Identify which cell holds the provided text, then report its (x, y) central coordinate. 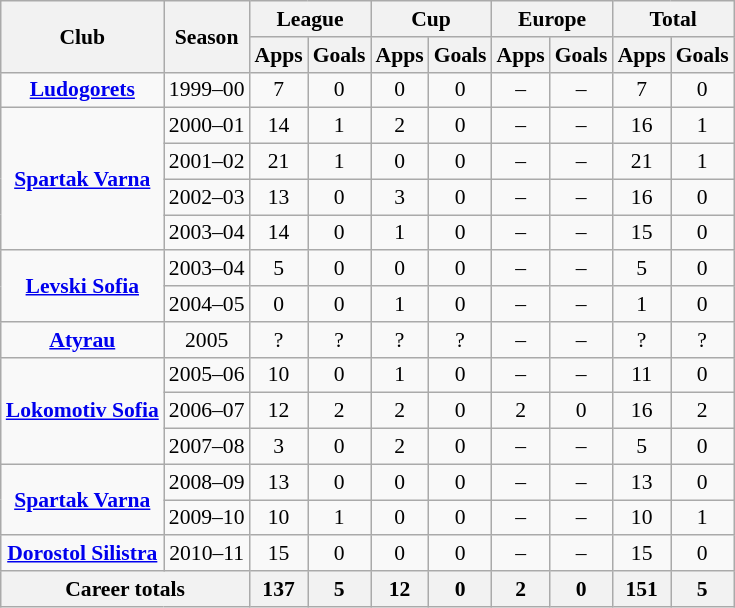
Club (82, 36)
Europe (552, 19)
Levski Sofia (82, 286)
Lokomotiv Sofia (82, 410)
Atyrau (82, 340)
2009–10 (207, 518)
Career totals (126, 589)
2002–03 (207, 197)
Ludogorets (82, 90)
Season (207, 36)
11 (642, 375)
2001–02 (207, 162)
2000–01 (207, 126)
Cup (432, 19)
Total (674, 19)
League (310, 19)
Dorostol Silistra (82, 554)
151 (642, 589)
2008–09 (207, 482)
2005 (207, 340)
2005–06 (207, 375)
2010–11 (207, 554)
2007–08 (207, 447)
1999–00 (207, 90)
2006–07 (207, 411)
2004–05 (207, 304)
137 (278, 589)
